Search for the cell housing the specified text and yield its (X, Y) center coordinate. 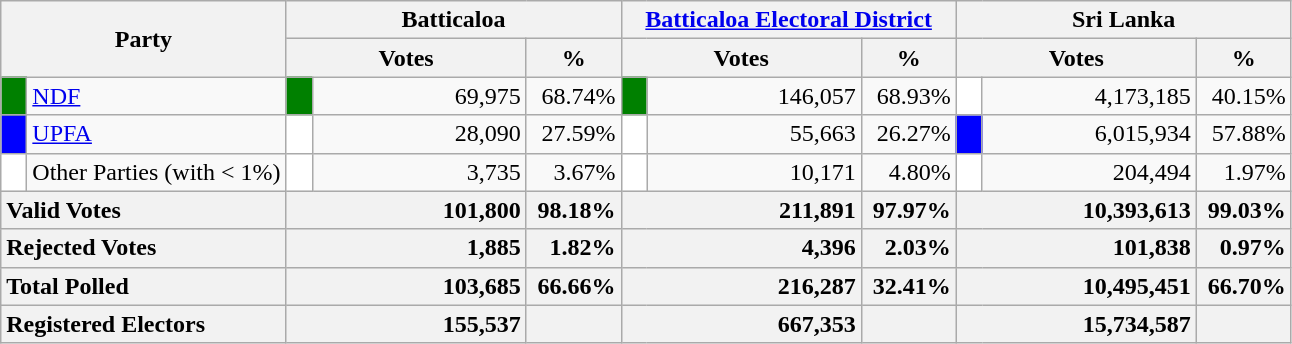
10,171 (754, 172)
Batticaloa (454, 20)
55,663 (754, 134)
68.93% (908, 96)
Rejected Votes (144, 248)
66.70% (1244, 286)
10,495,451 (1076, 286)
27.59% (574, 134)
204,494 (1089, 172)
98.18% (574, 210)
26.27% (908, 134)
68.74% (574, 96)
4,396 (741, 248)
101,838 (1076, 248)
Batticaloa Electoral District (788, 20)
211,891 (741, 210)
NDF (156, 96)
Party (144, 39)
1,885 (406, 248)
146,057 (754, 96)
2.03% (908, 248)
28,090 (419, 134)
Sri Lanka (1124, 20)
97.97% (908, 210)
6,015,934 (1089, 134)
667,353 (741, 324)
Registered Electors (144, 324)
155,537 (406, 324)
40.15% (1244, 96)
3.67% (574, 172)
Total Polled (144, 286)
103,685 (406, 286)
69,975 (419, 96)
Valid Votes (144, 210)
15,734,587 (1076, 324)
4,173,185 (1089, 96)
216,287 (741, 286)
32.41% (908, 286)
UPFA (156, 134)
101,800 (406, 210)
4.80% (908, 172)
10,393,613 (1076, 210)
1.97% (1244, 172)
57.88% (1244, 134)
0.97% (1244, 248)
66.66% (574, 286)
99.03% (1244, 210)
1.82% (574, 248)
Other Parties (with < 1%) (156, 172)
3,735 (419, 172)
